Return the [x, y] coordinate for the center point of the cell that contains the specified text.  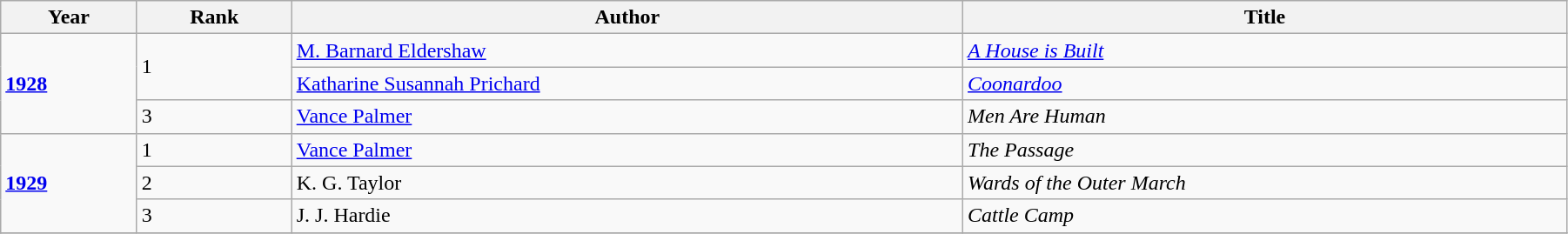
Katharine Susannah Prichard [627, 84]
J. J. Hardie [627, 216]
A House is Built [1265, 50]
Rank [214, 17]
1928 [70, 84]
Cattle Camp [1265, 216]
Title [1265, 17]
The Passage [1265, 150]
Wards of the Outer March [1265, 183]
Men Are Human [1265, 117]
Author [627, 17]
Year [70, 17]
K. G. Taylor [627, 183]
M. Barnard Eldershaw [627, 50]
1929 [70, 183]
2 [214, 183]
Coonardoo [1265, 84]
